Identify which cell holds the provided text, then report its [x, y] central coordinate. 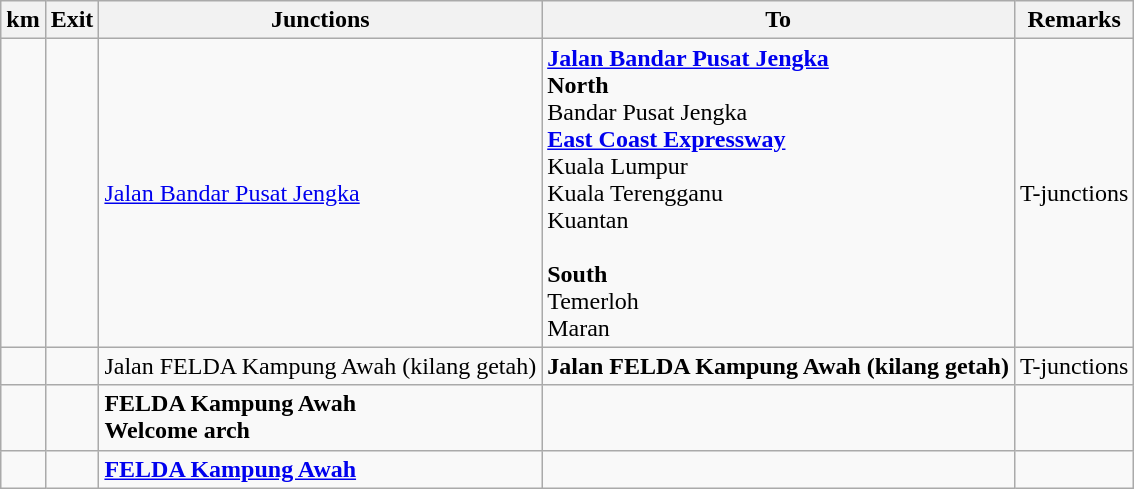
To [778, 20]
Junctions [320, 20]
Jalan Bandar Pusat Jengka [320, 193]
Exit [72, 20]
FELDA Kampung Awah [320, 469]
Jalan Bandar Pusat JengkaNorthBandar Pusat Jengka East Coast ExpresswayKuala LumpurKuala TerengganuKuantanSouthTemerlohMaran [778, 193]
Remarks [1074, 20]
FELDA Kampung AwahWelcome arch [320, 418]
km [23, 20]
